Capture the cell that displays the provided text and extract its (x, y) central coordinate. 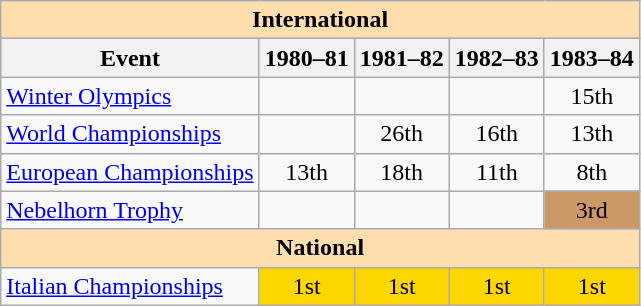
11th (496, 172)
Nebelhorn Trophy (130, 210)
Italian Championships (130, 286)
International (320, 20)
1980–81 (306, 58)
26th (402, 134)
15th (592, 96)
3rd (592, 210)
Winter Olympics (130, 96)
1983–84 (592, 58)
World Championships (130, 134)
National (320, 248)
16th (496, 134)
8th (592, 172)
European Championships (130, 172)
18th (402, 172)
1982–83 (496, 58)
1981–82 (402, 58)
Event (130, 58)
